Scan for the cell matching the given text and deliver its (X, Y) coordinate at center. 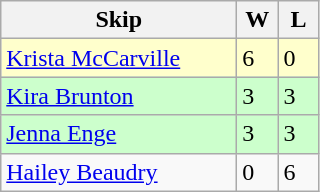
L (298, 20)
Krista McCarville (119, 58)
Skip (119, 20)
Jenna Enge (119, 134)
Hailey Beaudry (119, 172)
Kira Brunton (119, 96)
W (258, 20)
